Capture the cell that displays the provided text and extract its [x, y] central coordinate. 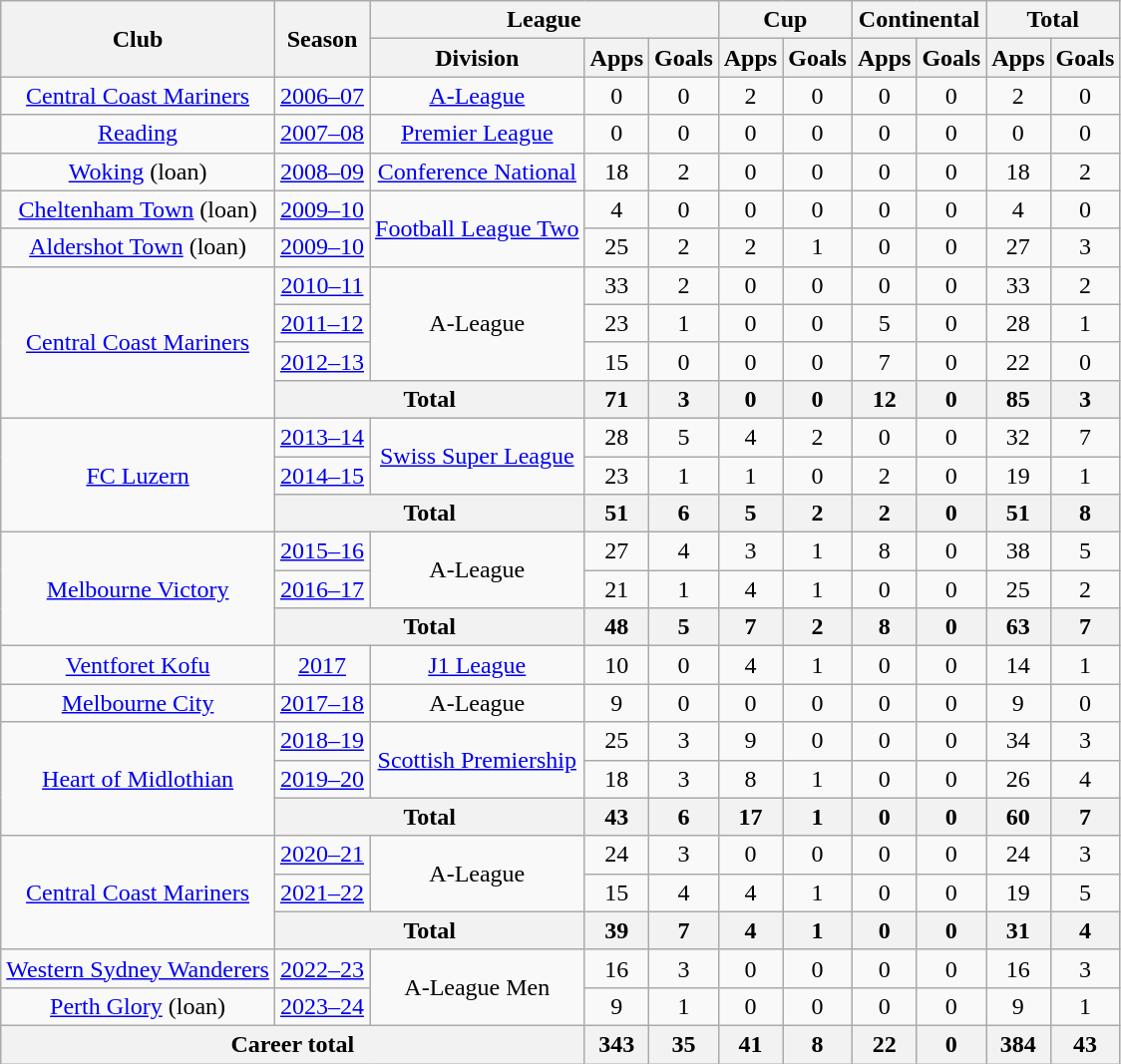
343 [616, 1044]
2014–15 [321, 476]
14 [1018, 665]
32 [1018, 437]
2010–11 [321, 285]
21 [616, 589]
Club [138, 39]
League [544, 20]
2019–20 [321, 779]
60 [1018, 817]
Melbourne City [138, 703]
48 [616, 627]
2011–12 [321, 323]
Conference National [477, 172]
2022–23 [321, 968]
2023–24 [321, 1006]
26 [1018, 779]
Premier League [477, 134]
Season [321, 39]
J1 League [477, 665]
Perth Glory (loan) [138, 1006]
2008–09 [321, 172]
2007–08 [321, 134]
34 [1018, 741]
Career total [293, 1044]
2017 [321, 665]
FC Luzern [138, 475]
Western Sydney Wanderers [138, 968]
17 [750, 817]
Cup [785, 20]
Woking (loan) [138, 172]
31 [1018, 930]
63 [1018, 627]
10 [616, 665]
2006–07 [321, 96]
Football League Two [477, 228]
2016–17 [321, 589]
71 [616, 399]
Scottish Premiership [477, 760]
Reading [138, 134]
2020–21 [321, 855]
41 [750, 1044]
2012–13 [321, 361]
Heart of Midlothian [138, 779]
38 [1018, 551]
2015–16 [321, 551]
39 [616, 930]
2013–14 [321, 437]
Ventforet Kofu [138, 665]
85 [1018, 399]
12 [884, 399]
A-League Men [477, 987]
Melbourne Victory [138, 589]
384 [1018, 1044]
Continental [919, 20]
2021–22 [321, 892]
2018–19 [321, 741]
35 [684, 1044]
2017–18 [321, 703]
Cheltenham Town (loan) [138, 209]
Division [477, 58]
Aldershot Town (loan) [138, 247]
Swiss Super League [477, 456]
